Extract the [X, Y] coordinate from the center of the cell holding the provided text.  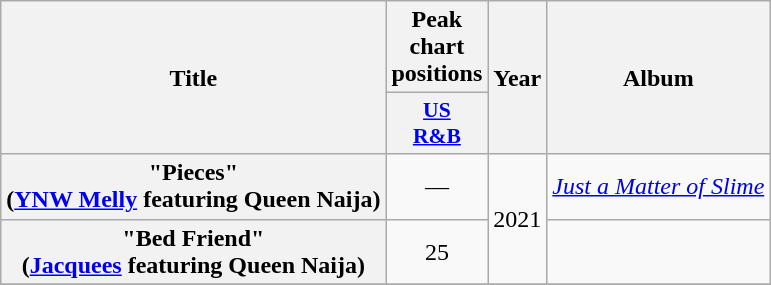
"Pieces"(YNW Melly featuring Queen Naija) [194, 186]
Just a Matter of Slime [658, 186]
"Bed Friend"(Jacquees featuring Queen Naija) [194, 252]
— [437, 186]
Album [658, 78]
25 [437, 252]
Peak chart positions [437, 47]
2021 [518, 219]
Year [518, 78]
USR&B [437, 124]
Title [194, 78]
